Scan for the cell matching the given text and deliver its (x, y) coordinate at center. 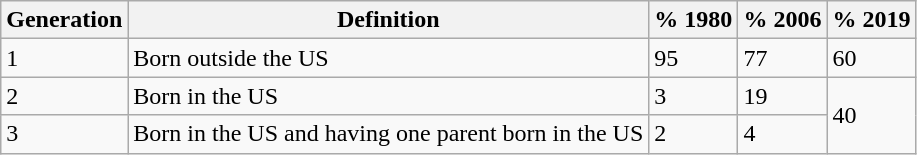
1 (64, 58)
4 (782, 134)
Born outside the US (388, 58)
% 2019 (872, 20)
% 1980 (694, 20)
60 (872, 58)
Born in the US (388, 96)
Born in the US and having one parent born in the US (388, 134)
Generation (64, 20)
Definition (388, 20)
40 (872, 115)
77 (782, 58)
% 2006 (782, 20)
95 (694, 58)
19 (782, 96)
